Determine the [X, Y] coordinate at the center of the cell enclosing the given text.  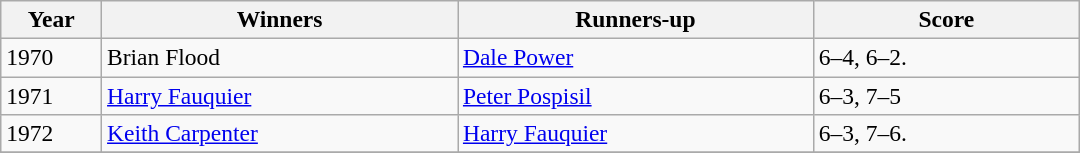
Year [52, 19]
6–3, 7–6. [946, 133]
6–3, 7–5 [946, 95]
Dale Power [636, 57]
Keith Carpenter [280, 133]
1972 [52, 133]
6–4, 6–2. [946, 57]
1971 [52, 95]
1970 [52, 57]
Brian Flood [280, 57]
Winners [280, 19]
Peter Pospisil [636, 95]
Score [946, 19]
Runners-up [636, 19]
